Extract the (x, y) coordinate from the center of the cell holding the provided text.  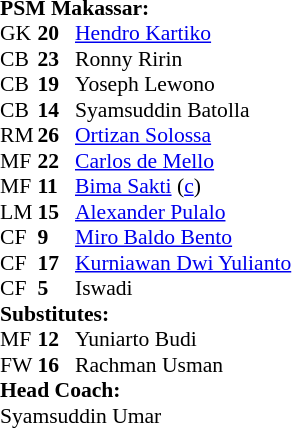
Kurniawan Dwi Yulianto (183, 263)
26 (57, 135)
5 (57, 289)
Miro Baldo Bento (183, 237)
Bima Sakti (c) (183, 187)
FW (19, 365)
11 (57, 187)
Alexander Pulalo (183, 212)
Hendro Kartiko (183, 33)
14 (57, 110)
17 (57, 263)
15 (57, 212)
23 (57, 59)
Rachman Usman (183, 365)
22 (57, 161)
9 (57, 237)
Ortizan Solossa (183, 135)
Carlos de Mello (183, 161)
Iswadi (183, 289)
Yuniarto Budi (183, 339)
RM (19, 135)
19 (57, 85)
Syamsuddin Batolla (183, 110)
Ronny Ririn (183, 59)
12 (57, 339)
Substitutes: (146, 314)
GK (19, 33)
16 (57, 365)
LM (19, 212)
Head Coach: (146, 391)
Yoseph Lewono (183, 85)
20 (57, 33)
